Scan for the cell matching the given text and deliver its (x, y) coordinate at center. 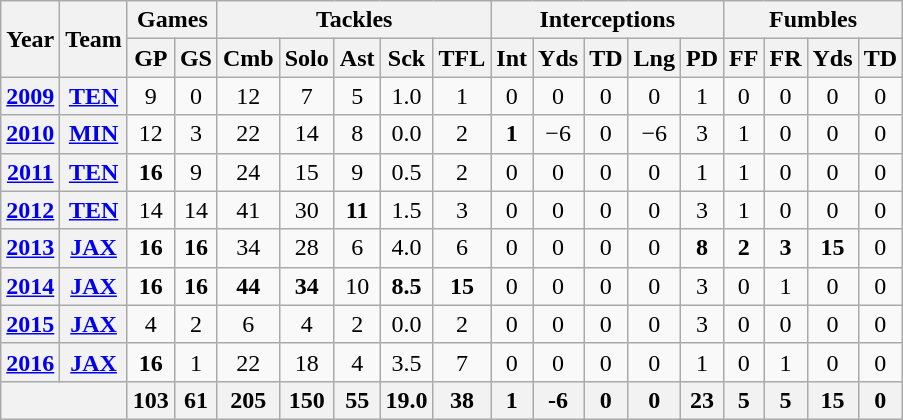
Team (94, 39)
-6 (558, 400)
Games (172, 20)
44 (248, 286)
2014 (30, 286)
Solo (306, 58)
150 (306, 400)
205 (248, 400)
55 (357, 400)
0.5 (406, 172)
2013 (30, 248)
2011 (30, 172)
19.0 (406, 400)
MIN (94, 134)
Fumbles (814, 20)
Cmb (248, 58)
3.5 (406, 362)
28 (306, 248)
Lng (654, 58)
30 (306, 210)
2012 (30, 210)
8.5 (406, 286)
GS (196, 58)
4.0 (406, 248)
1.0 (406, 96)
PD (702, 58)
2015 (30, 324)
18 (306, 362)
24 (248, 172)
2010 (30, 134)
Sck (406, 58)
1.5 (406, 210)
10 (357, 286)
2009 (30, 96)
103 (150, 400)
Interceptions (608, 20)
Ast (357, 58)
Year (30, 39)
FF (744, 58)
TFL (462, 58)
2016 (30, 362)
11 (357, 210)
GP (150, 58)
38 (462, 400)
41 (248, 210)
Tackles (354, 20)
61 (196, 400)
Int (512, 58)
23 (702, 400)
FR (786, 58)
